Identify which cell holds the provided text, then report its (x, y) central coordinate. 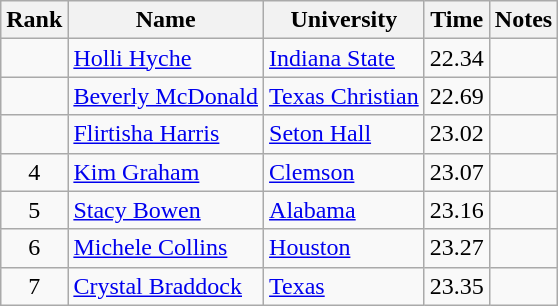
University (344, 20)
Alabama (344, 210)
22.69 (456, 96)
Michele Collins (166, 248)
Houston (344, 248)
23.07 (456, 172)
Texas Christian (344, 96)
Texas (344, 286)
Clemson (344, 172)
Notes (523, 20)
6 (34, 248)
Name (166, 20)
23.35 (456, 286)
23.27 (456, 248)
Rank (34, 20)
Flirtisha Harris (166, 134)
Stacy Bowen (166, 210)
22.34 (456, 58)
23.16 (456, 210)
Crystal Braddock (166, 286)
4 (34, 172)
Beverly McDonald (166, 96)
Kim Graham (166, 172)
Indiana State (344, 58)
Holli Hyche (166, 58)
5 (34, 210)
Time (456, 20)
23.02 (456, 134)
Seton Hall (344, 134)
7 (34, 286)
